Extract the [x, y] coordinate from the center of the cell holding the provided text.  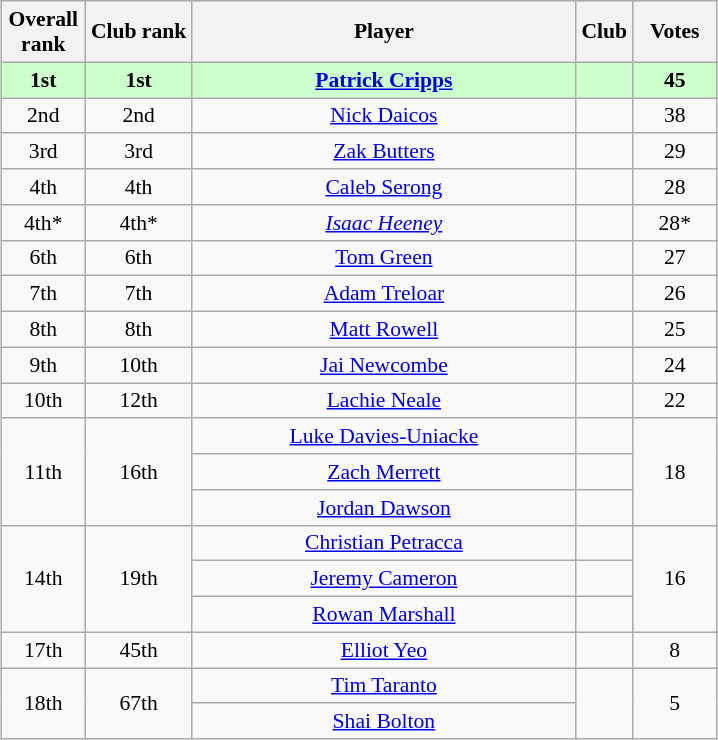
Lachie Neale [384, 401]
Luke Davies-Uniacke [384, 437]
19th [139, 578]
Club [604, 32]
67th [139, 704]
Zach Merrett [384, 472]
25 [674, 330]
Shai Bolton [384, 722]
16 [674, 578]
Overall rank [44, 32]
Caleb Serong [384, 187]
27 [674, 258]
24 [674, 365]
18th [44, 704]
28* [674, 223]
Player [384, 32]
Club rank [139, 32]
14th [44, 578]
Jordan Dawson [384, 508]
45 [674, 80]
Tim Taranto [384, 686]
17th [44, 650]
29 [674, 152]
Jeremy Cameron [384, 579]
28 [674, 187]
Tom Green [384, 258]
Patrick Cripps [384, 80]
11th [44, 472]
Votes [674, 32]
Matt Rowell [384, 330]
Christian Petracca [384, 543]
Zak Butters [384, 152]
16th [139, 472]
26 [674, 294]
Nick Daicos [384, 116]
8 [674, 650]
Elliot Yeo [384, 650]
12th [139, 401]
Adam Treloar [384, 294]
45th [139, 650]
9th [44, 365]
Jai Newcombe [384, 365]
38 [674, 116]
18 [674, 472]
Isaac Heeney [384, 223]
22 [674, 401]
Rowan Marshall [384, 615]
5 [674, 704]
